Return (x, y) of the center of cell containing provided text 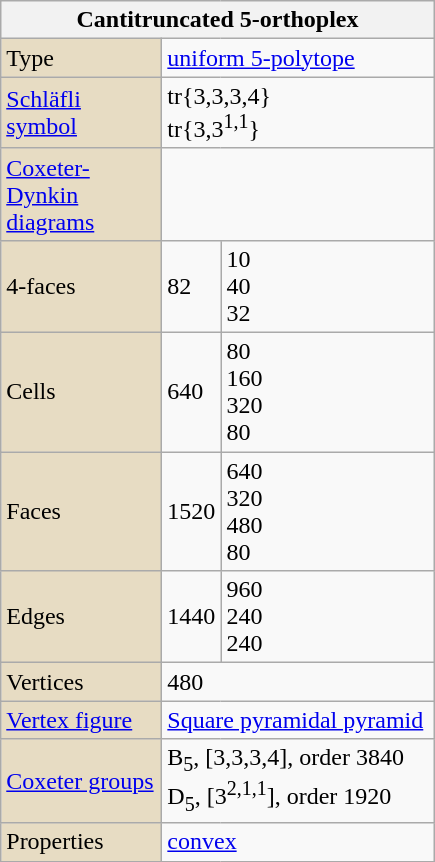
1520 (192, 512)
1440 (192, 617)
640 (192, 392)
Vertices (82, 682)
Faces (82, 512)
Cantitruncated 5-orthoplex (218, 20)
uniform 5-polytope (298, 58)
convex (298, 842)
82 (192, 286)
480 (298, 682)
Schläfli symbol (82, 113)
Edges (82, 617)
Properties (82, 842)
4-faces (82, 286)
640 320 480 80 (328, 512)
B5, [3,3,3,4], order 3840D5, [32,1,1], order 1920 (298, 781)
10 40 32 (328, 286)
Vertex figure (82, 720)
960 240 240 (328, 617)
Type (82, 58)
80 160 320 80 (328, 392)
Cells (82, 392)
Coxeter-Dynkin diagrams (82, 194)
tr{3,3,3,4}tr{3,31,1} (298, 113)
Coxeter groups (82, 781)
Square pyramidal pyramid (298, 720)
